Find where the given text appears and provide that cell's center as [X, Y] coordinate. 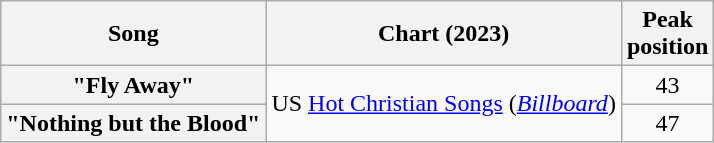
47 [667, 123]
Chart (2023) [444, 34]
43 [667, 85]
Peakposition [667, 34]
"Nothing but the Blood" [134, 123]
Song [134, 34]
"Fly Away" [134, 85]
US Hot Christian Songs (Billboard) [444, 104]
